Identify which cell holds the provided text, then report its (x, y) central coordinate. 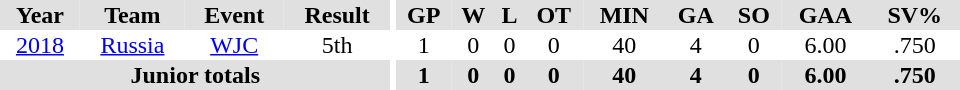
GA (696, 15)
Team (132, 15)
SO (754, 15)
Event (234, 15)
GAA (825, 15)
Russia (132, 45)
OT (554, 15)
5th (338, 45)
L (510, 15)
GP (424, 15)
SV% (915, 15)
2018 (40, 45)
WJC (234, 45)
Result (338, 15)
Junior totals (196, 75)
Year (40, 15)
W (473, 15)
MIN (624, 15)
